Search for the cell housing the specified text and yield its (x, y) center coordinate. 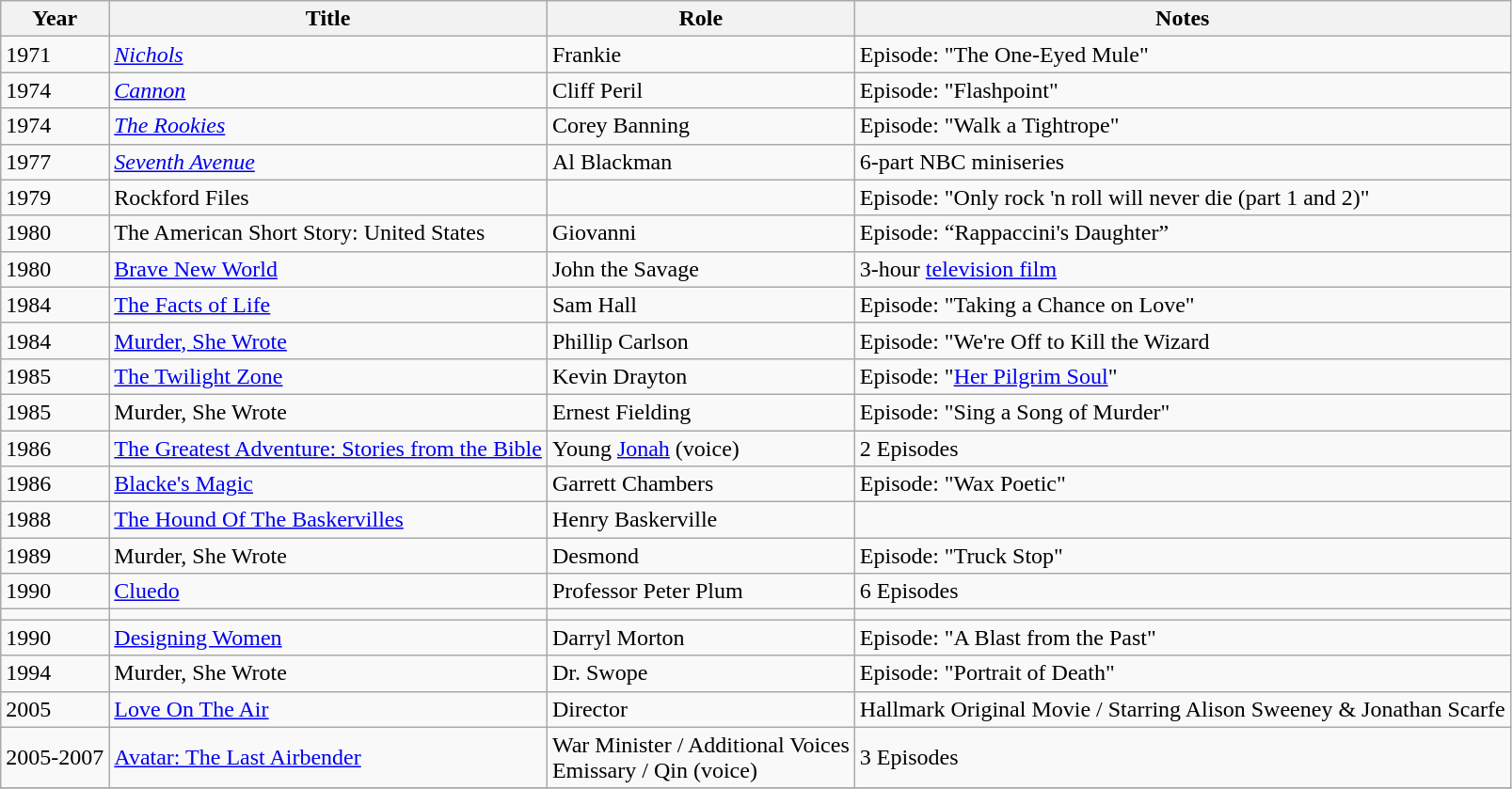
3 Episodes (1182, 758)
Episode: "Her Pilgrim Soul" (1182, 376)
Frankie (700, 55)
Role (700, 19)
Garrett Chambers (700, 484)
6 Episodes (1182, 592)
Cliff Peril (700, 90)
Young Jonah (voice) (700, 449)
1994 (55, 673)
Avatar: The Last Airbender (328, 758)
Al Blackman (700, 162)
The Greatest Adventure: Stories from the Bible (328, 449)
Director (700, 709)
Giovanni (700, 233)
War Minister / Additional Voices Emissary / Qin (voice) (700, 758)
Love On The Air (328, 709)
Episode: "The One-Eyed Mule" (1182, 55)
Darryl Morton (700, 638)
Episode: "Sing a Song of Murder" (1182, 412)
The Facts of Life (328, 305)
Title (328, 19)
The Twilight Zone (328, 376)
Professor Peter Plum (700, 592)
Kevin Drayton (700, 376)
2005 (55, 709)
Phillip Carlson (700, 340)
Brave New World (328, 269)
6-part NBC miniseries (1182, 162)
Episode: "Flashpoint" (1182, 90)
Blacke's Magic (328, 484)
Nichols (328, 55)
1989 (55, 556)
1971 (55, 55)
Year (55, 19)
2005-2007 (55, 758)
Notes (1182, 19)
John the Savage (700, 269)
Sam Hall (700, 305)
Corey Banning (700, 126)
Episode: “Rappaccini's Daughter” (1182, 233)
Ernest Fielding (700, 412)
Seventh Avenue (328, 162)
The American Short Story: United States (328, 233)
Episode: "Only rock 'n roll will never die (part 1 and 2)" (1182, 197)
Cluedo (328, 592)
Hallmark Original Movie / Starring Alison Sweeney & Jonathan Scarfe (1182, 709)
Desmond (700, 556)
Episode: "Portrait of Death" (1182, 673)
Designing Women (328, 638)
2 Episodes (1182, 449)
1979 (55, 197)
Rockford Files (328, 197)
Episode: "A Blast from the Past" (1182, 638)
1977 (55, 162)
Episode: "Taking a Chance on Love" (1182, 305)
1988 (55, 520)
3-hour television film (1182, 269)
Dr. Swope (700, 673)
Henry Baskerville (700, 520)
Episode: "Walk a Tightrope" (1182, 126)
Episode: "Wax Poetic" (1182, 484)
Cannon (328, 90)
The Rookies (328, 126)
The Hound Of The Baskervilles (328, 520)
Episode: "Truck Stop" (1182, 556)
Episode: "We're Off to Kill the Wizard (1182, 340)
